Extract the (x, y) coordinate from the center of the cell holding the provided text.  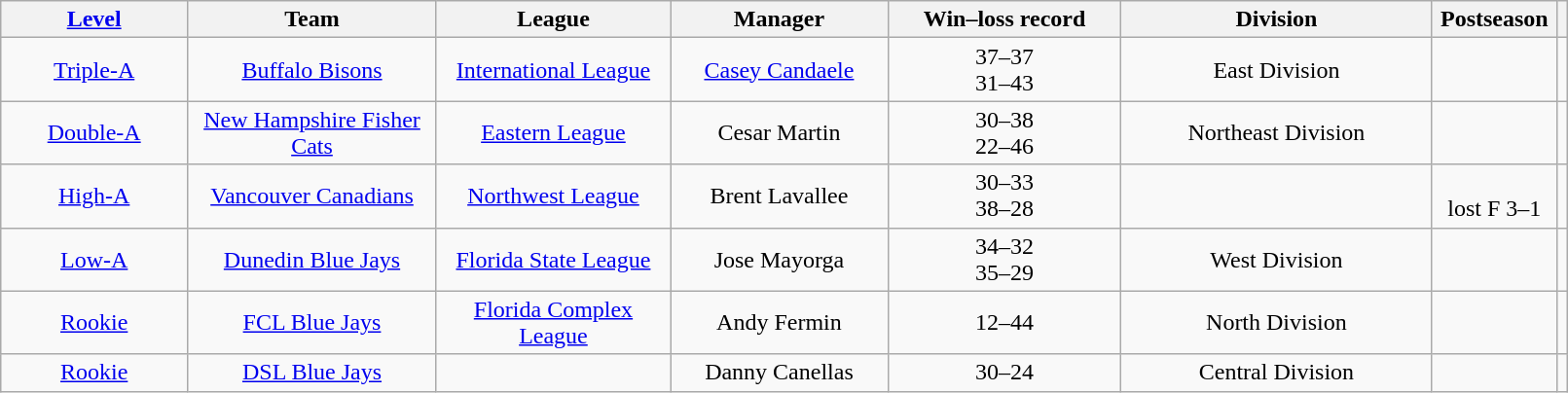
Level (94, 19)
Northwest League (553, 196)
Buffalo Bisons (312, 70)
Danny Canellas (780, 373)
East Division (1277, 70)
Low-A (94, 259)
Win–loss record (1004, 19)
30–38 22–46 (1004, 132)
Casey Candaele (780, 70)
Manager (780, 19)
30–24 (1004, 373)
North Division (1277, 323)
High-A (94, 196)
Double-A (94, 132)
Cesar Martin (780, 132)
Northeast Division (1277, 132)
37–37 31–43 (1004, 70)
12–44 (1004, 323)
New Hampshire Fisher Cats (312, 132)
Eastern League (553, 132)
FCL Blue Jays (312, 323)
Division (1277, 19)
Dunedin Blue Jays (312, 259)
West Division (1277, 259)
Florida Complex League (553, 323)
lost F 3–1 (1495, 196)
30–33 38–28 (1004, 196)
DSL Blue Jays (312, 373)
International League (553, 70)
Postseason (1495, 19)
Brent Lavallee (780, 196)
League (553, 19)
Jose Mayorga (780, 259)
Triple-A (94, 70)
Vancouver Canadians (312, 196)
Florida State League (553, 259)
Team (312, 19)
Central Division (1277, 373)
Andy Fermin (780, 323)
34–32 35–29 (1004, 259)
